Find where the given text appears and provide that cell's center as [x, y] coordinate. 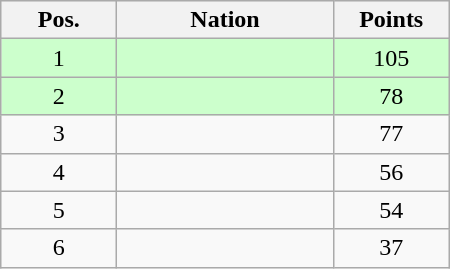
Points [391, 20]
1 [59, 58]
105 [391, 58]
2 [59, 96]
56 [391, 172]
Nation [225, 20]
37 [391, 248]
54 [391, 210]
5 [59, 210]
6 [59, 248]
77 [391, 134]
4 [59, 172]
78 [391, 96]
3 [59, 134]
Pos. [59, 20]
